Return [x, y] of the center of cell containing provided text 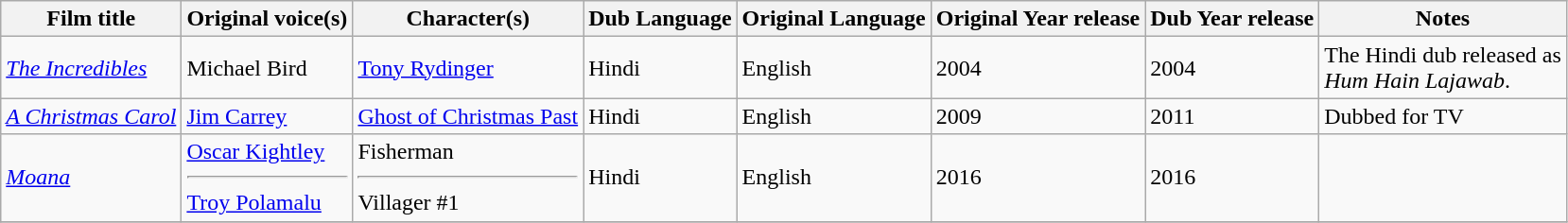
FishermanVillager #1 [468, 178]
Original Language [834, 19]
Dub Language [660, 19]
Tony Rydinger [468, 68]
Original voice(s) [267, 19]
Ghost of Christmas Past [468, 116]
Michael Bird [267, 68]
2009 [1038, 116]
Film title [91, 19]
Character(s) [468, 19]
Oscar KightleyTroy Polamalu [267, 178]
Moana [91, 178]
Notes [1443, 19]
The Incredibles [91, 68]
Dubbed for TV [1443, 116]
The Hindi dub released as Hum Hain Lajawab. [1443, 68]
2011 [1232, 116]
A Christmas Carol [91, 116]
Jim Carrey [267, 116]
Dub Year release [1232, 19]
Original Year release [1038, 19]
